Output the [x, y] coordinate of the center of the cell containing the given text.  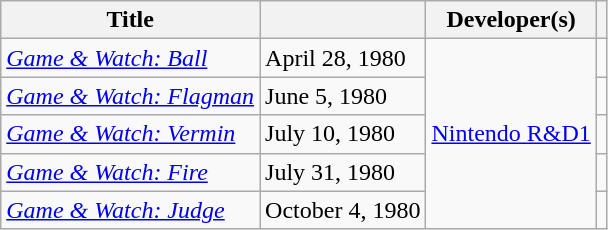
July 10, 1980 [343, 134]
Game & Watch: Vermin [130, 134]
Title [130, 20]
July 31, 1980 [343, 172]
Game & Watch: Judge [130, 210]
Developer(s) [511, 20]
April 28, 1980 [343, 58]
Game & Watch: Fire [130, 172]
Nintendo R&D1 [511, 134]
Game & Watch: Flagman [130, 96]
Game & Watch: Ball [130, 58]
June 5, 1980 [343, 96]
October 4, 1980 [343, 210]
